Search for the cell housing the specified text and yield its (x, y) center coordinate. 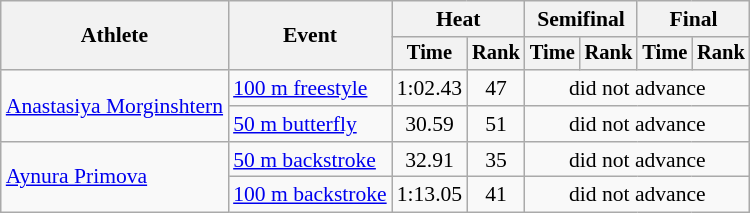
Anastasiya Morginshtern (114, 106)
Aynura Primova (114, 178)
1:02.43 (430, 88)
35 (496, 160)
Athlete (114, 36)
Semifinal (581, 19)
1:13.05 (430, 195)
30.59 (430, 124)
50 m backstroke (310, 160)
100 m backstroke (310, 195)
41 (496, 195)
50 m butterfly (310, 124)
100 m freestyle (310, 88)
Heat (458, 19)
Event (310, 36)
47 (496, 88)
51 (496, 124)
32.91 (430, 160)
Final (693, 19)
